Return [X, Y] of the center of cell containing provided text 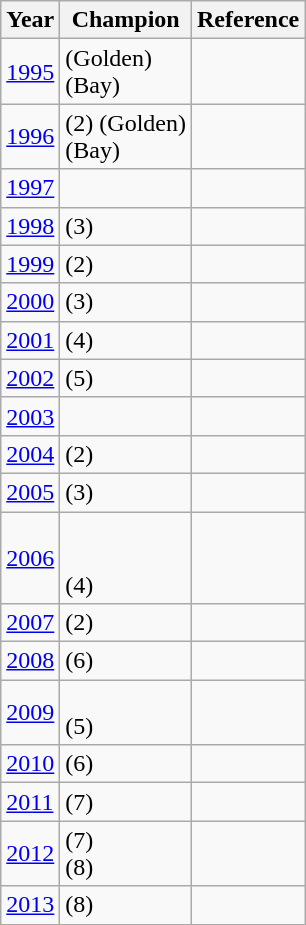
1995 [30, 72]
Year [30, 20]
2008 [30, 661]
1999 [30, 264]
2011 [30, 802]
2004 [30, 454]
(2) (Golden) (Bay) [126, 136]
2010 [30, 764]
2012 [30, 854]
Reference [248, 20]
2006 [30, 558]
(7) (8) [126, 854]
(7) [126, 802]
Champion [126, 20]
2003 [30, 416]
(Golden) (Bay) [126, 72]
2013 [30, 905]
2005 [30, 492]
2002 [30, 378]
1997 [30, 188]
2009 [30, 712]
2001 [30, 340]
1998 [30, 226]
2000 [30, 302]
1996 [30, 136]
2007 [30, 623]
(8) [126, 905]
